Detect which cell encompasses the target text, then output its [x, y] center coordinate. 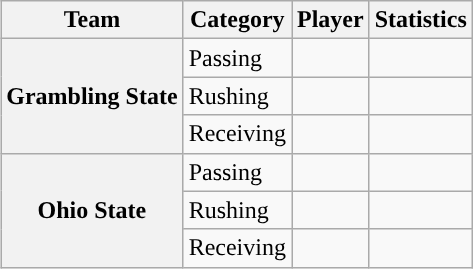
Grambling State [92, 96]
Player [331, 20]
Statistics [420, 20]
Ohio State [92, 210]
Team [92, 20]
Category [237, 20]
